Scan for the cell matching the given text and deliver its (x, y) coordinate at center. 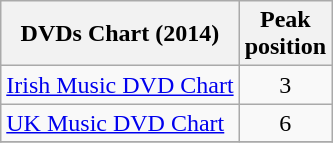
Irish Music DVD Chart (120, 85)
Peakposition (285, 34)
3 (285, 85)
6 (285, 123)
DVDs Chart (2014) (120, 34)
UK Music DVD Chart (120, 123)
